Return the (x, y) coordinate for the center point of the cell that contains the specified text.  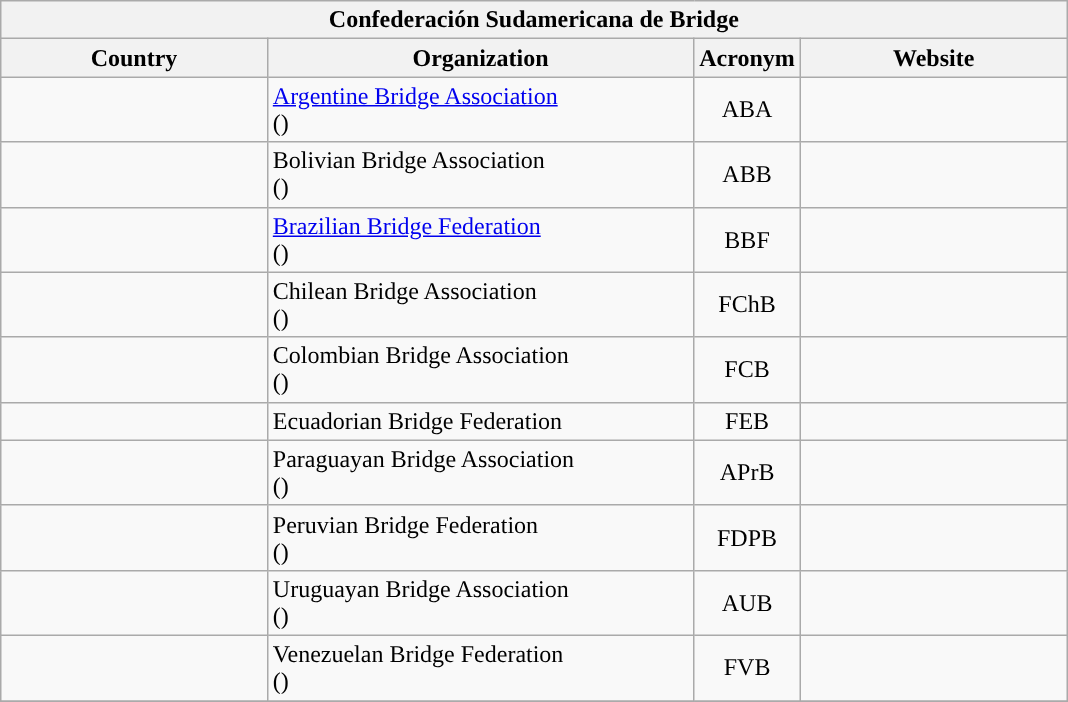
Argentine Bridge Association() (480, 110)
Confederación Sudamericana de Bridge (534, 20)
FCB (748, 370)
AUB (748, 602)
Paraguayan Bridge Association() (480, 472)
FEB (748, 421)
Ecuadorian Bridge Federation (480, 421)
BBF (748, 240)
APrB (748, 472)
Colombian Bridge Association() (480, 370)
Brazilian Bridge Federation() (480, 240)
ABB (748, 174)
Uruguayan Bridge Association() (480, 602)
Bolivian Bridge Association() (480, 174)
Website (934, 58)
Chilean Bridge Association() (480, 304)
Peruvian Bridge Federation() (480, 538)
FVB (748, 668)
Country (134, 58)
Organization (480, 58)
Venezuelan Bridge Federation() (480, 668)
Acronym (748, 58)
ABA (748, 110)
FChB (748, 304)
FDPB (748, 538)
